Scan for the cell matching the given text and deliver its [x, y] coordinate at center. 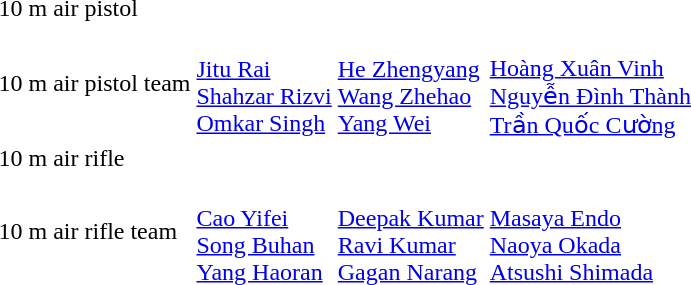
Jitu RaiShahzar RizviOmkar Singh [264, 83]
He ZhengyangWang ZhehaoYang Wei [410, 83]
